Locate the cell with the specified text and output its [X, Y] center coordinate. 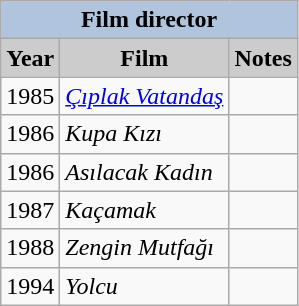
Yolcu [144, 286]
Çıplak Vatandaş [144, 96]
1985 [30, 96]
1987 [30, 210]
Film [144, 58]
Asılacak Kadın [144, 172]
Film director [150, 20]
Zengin Mutfağı [144, 248]
1994 [30, 286]
1988 [30, 248]
Notes [263, 58]
Kupa Kızı [144, 134]
Kaçamak [144, 210]
Year [30, 58]
